Detect which cell encompasses the target text, then output its [x, y] center coordinate. 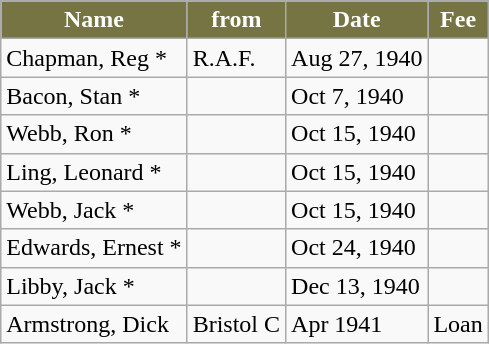
from [236, 20]
Oct 7, 1940 [357, 96]
Edwards, Ernest * [94, 248]
Ling, Leonard * [94, 172]
Name [94, 20]
Dec 13, 1940 [357, 286]
Webb, Jack * [94, 210]
Aug 27, 1940 [357, 58]
Webb, Ron * [94, 134]
Oct 24, 1940 [357, 248]
Libby, Jack * [94, 286]
Date [357, 20]
Loan [458, 324]
R.A.F. [236, 58]
Apr 1941 [357, 324]
Fee [458, 20]
Chapman, Reg * [94, 58]
Bristol C [236, 324]
Bacon, Stan * [94, 96]
Armstrong, Dick [94, 324]
